Identify which cell holds the provided text, then report its (x, y) central coordinate. 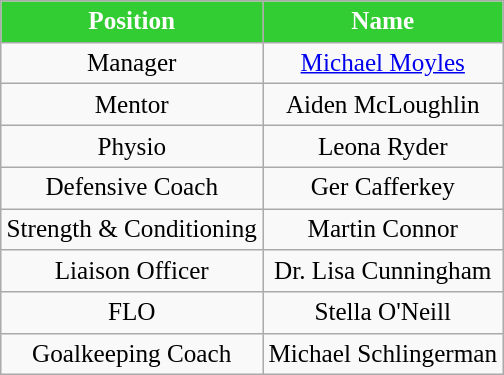
FLO (132, 313)
Stella O'Neill (383, 313)
Defensive Coach (132, 188)
Michael Schlingerman (383, 354)
Leona Ryder (383, 146)
Dr. Lisa Cunningham (383, 271)
Mentor (132, 105)
Liaison Officer (132, 271)
Manager (132, 63)
Goalkeeping Coach (132, 354)
Michael Moyles (383, 63)
Name (383, 22)
Physio (132, 146)
Position (132, 22)
Martin Connor (383, 229)
Strength & Conditioning (132, 229)
Aiden McLoughlin (383, 105)
Ger Cafferkey (383, 188)
